Locate the cell with the specified text and output its [X, Y] center coordinate. 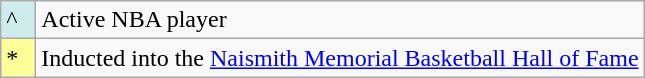
^ [18, 20]
Inducted into the Naismith Memorial Basketball Hall of Fame [340, 58]
* [18, 58]
Active NBA player [340, 20]
